From the cell containing the given text, extract its center point as [x, y] coordinate. 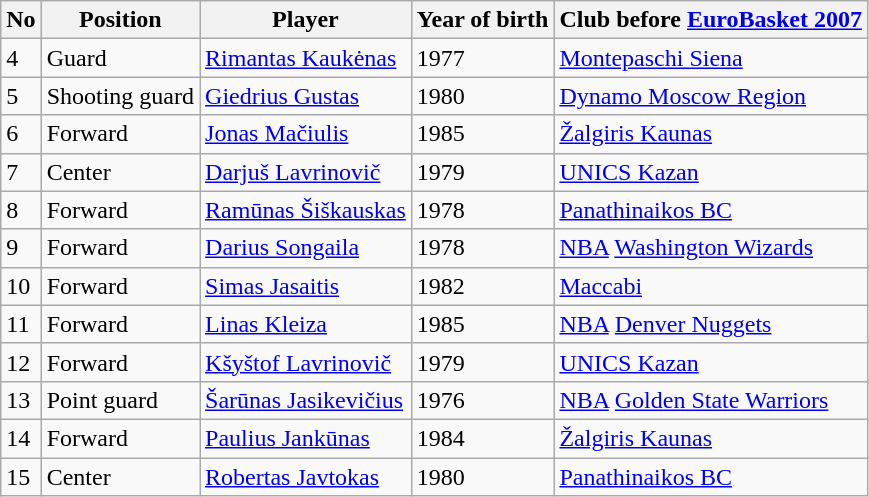
Maccabi [711, 286]
1984 [482, 438]
6 [21, 134]
Position [120, 20]
Year of birth [482, 20]
8 [21, 210]
No [21, 20]
Shooting guard [120, 96]
5 [21, 96]
13 [21, 400]
14 [21, 438]
10 [21, 286]
NBA Golden State Warriors [711, 400]
Montepaschi Siena [711, 58]
7 [21, 172]
12 [21, 362]
1976 [482, 400]
Šarūnas Jasikevičius [306, 400]
Jonas Mačiulis [306, 134]
1977 [482, 58]
Giedrius Gustas [306, 96]
Linas Kleiza [306, 324]
Guard [120, 58]
Kšyštof Lavrinovič [306, 362]
Ramūnas Šiškauskas [306, 210]
9 [21, 248]
Dynamo Moscow Region [711, 96]
Player [306, 20]
NBA Washington Wizards [711, 248]
Simas Jasaitis [306, 286]
Club before EuroBasket 2007 [711, 20]
15 [21, 477]
Darius Songaila [306, 248]
4 [21, 58]
Paulius Jankūnas [306, 438]
Point guard [120, 400]
Robertas Javtokas [306, 477]
Darjuš Lavrinovič [306, 172]
1982 [482, 286]
11 [21, 324]
NBA Denver Nuggets [711, 324]
Rimantas Kaukėnas [306, 58]
